Search for the cell housing the specified text and yield its (X, Y) center coordinate. 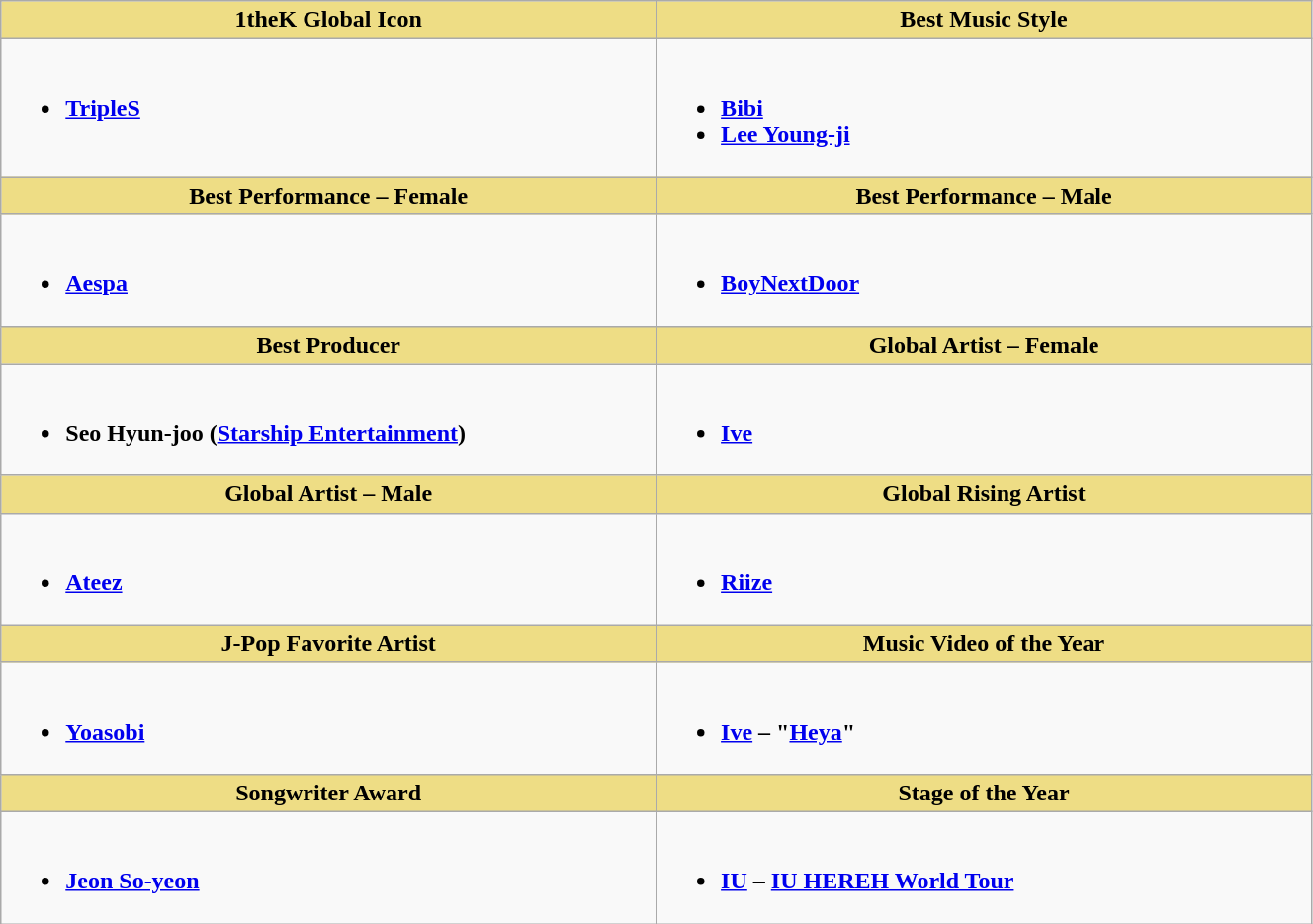
Ive – "Heya" (985, 717)
Ateez (328, 569)
Riize (985, 569)
1theK Global Icon (328, 20)
Aespa (328, 271)
IU – IU HEREH World Tour (985, 868)
Seo Hyun-joo (Starship Entertainment) (328, 419)
Music Video of the Year (985, 643)
Best Performance – Male (985, 196)
J-Pop Favorite Artist (328, 643)
TripleS (328, 108)
Best Performance – Female (328, 196)
Global Artist – Male (328, 494)
Jeon So-yeon (328, 868)
BoyNextDoor (985, 271)
Best Producer (328, 345)
BibiLee Young-ji (985, 108)
Ive (985, 419)
Songwriter Award (328, 793)
Yoasobi (328, 717)
Best Music Style (985, 20)
Global Artist – Female (985, 345)
Stage of the Year (985, 793)
Global Rising Artist (985, 494)
